Locate the cell with the specified text and output its (x, y) center coordinate. 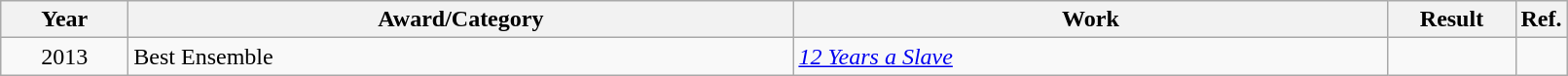
Ref. (1542, 19)
Work (1090, 19)
Result (1452, 19)
Best Ensemble (461, 57)
Award/Category (461, 19)
Year (64, 19)
2013 (64, 57)
12 Years a Slave (1090, 57)
